Search for the cell housing the specified text and yield its (X, Y) center coordinate. 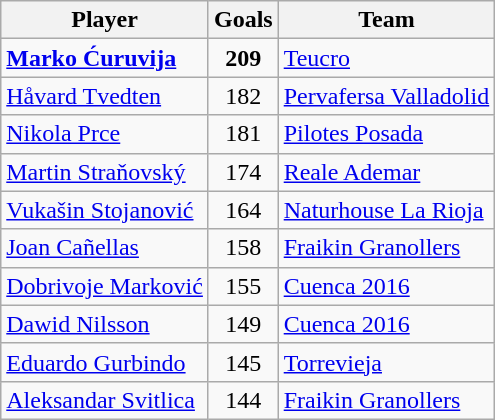
Nikola Prce (105, 134)
Naturhouse La Rioja (386, 210)
155 (243, 286)
Marko Ćuruvija (105, 58)
Joan Cañellas (105, 248)
209 (243, 58)
Pilotes Posada (386, 134)
149 (243, 324)
Håvard Tvedten (105, 96)
Vukašin Stojanović (105, 210)
Pervafersa Valladolid (386, 96)
Martin Straňovský (105, 172)
158 (243, 248)
181 (243, 134)
182 (243, 96)
164 (243, 210)
Eduardo Gurbindo (105, 362)
145 (243, 362)
Aleksandar Svitlica (105, 400)
Torrevieja (386, 362)
174 (243, 172)
Team (386, 20)
Dobrivoje Marković (105, 286)
Player (105, 20)
Teucro (386, 58)
Dawid Nilsson (105, 324)
Reale Ademar (386, 172)
Goals (243, 20)
144 (243, 400)
